Locate the cell with the specified text and output its [X, Y] center coordinate. 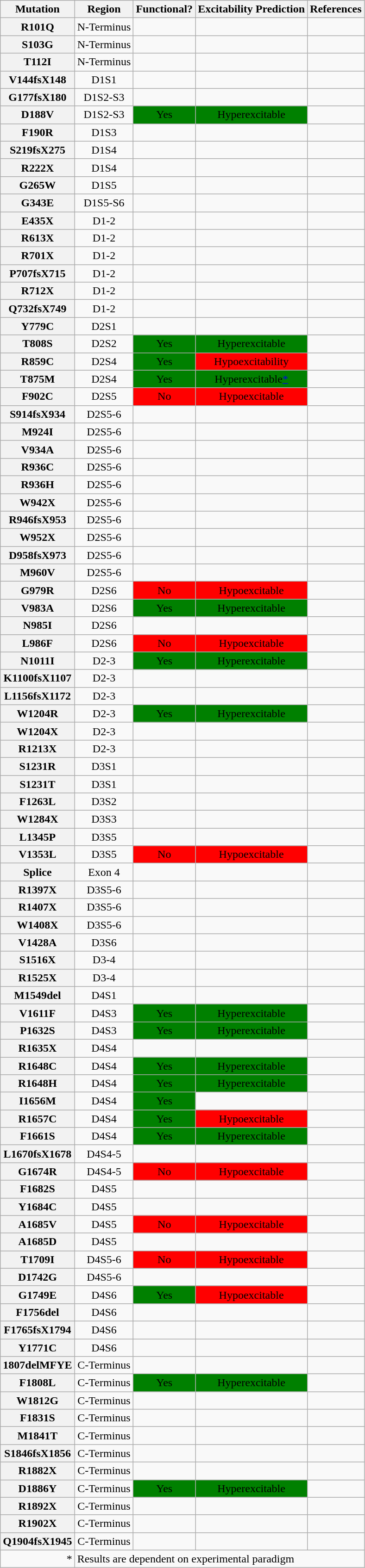
Hypoexcitability [252, 361]
V1611F [38, 1013]
R1648H [38, 1084]
D1S5-S6 [104, 203]
Hyperexcitable* [252, 379]
G343E [38, 203]
W942X [38, 502]
W1812G [38, 1401]
A1685V [38, 1224]
M924I [38, 432]
Results are dependent on experimental paradigm [220, 1559]
D3S6 [104, 942]
V144fsX148 [38, 80]
Y779C [38, 326]
Splice [38, 872]
1807delMFYE [38, 1365]
G979R [38, 590]
D2S2 [104, 344]
V1428A [38, 942]
S1231T [38, 784]
S1516X [38, 960]
R1902X [38, 1524]
Functional? [164, 9]
R936H [38, 484]
R712X [38, 291]
T1709I [38, 1259]
I1656M [38, 1101]
R1407X [38, 907]
G1749E [38, 1295]
Exon 4 [104, 872]
References [336, 9]
D188V [38, 115]
F902C [38, 397]
D1S3 [104, 132]
S914fsX934 [38, 414]
M1549del [38, 995]
D4S1 [104, 995]
G1674R [38, 1171]
R936C [38, 467]
F1808L [38, 1383]
D958fsX973 [38, 555]
D1S5 [104, 185]
R1397X [38, 890]
Region [104, 9]
R1213X [38, 749]
F190R [38, 132]
L1156fsX1172 [38, 696]
R222X [38, 167]
V934A [38, 449]
* [38, 1559]
V1353L [38, 855]
R1635X [38, 1048]
F1756del [38, 1312]
E435X [38, 221]
A1685D [38, 1242]
R1657C [38, 1119]
S1231R [38, 766]
S1846fsX1856 [38, 1453]
T808S [38, 344]
N985I [38, 626]
R613X [38, 238]
V983A [38, 608]
R101Q [38, 27]
M1841T [38, 1436]
F1682S [38, 1189]
F1831S [38, 1418]
G265W [38, 185]
R701X [38, 256]
D1742G [38, 1277]
D3S2 [104, 802]
R1648C [38, 1066]
W1204X [38, 731]
P707fsX715 [38, 273]
Excitability Prediction [252, 9]
T112I [38, 62]
R946fsX953 [38, 520]
D1S1 [104, 80]
P1632S [38, 1030]
F1765fsX1794 [38, 1330]
Y1684C [38, 1207]
F1263L [38, 802]
W1204R [38, 713]
D2S5 [104, 397]
L1670fsX1678 [38, 1154]
Q1904fsX1945 [38, 1541]
N1011I [38, 661]
Y1771C [38, 1348]
K1100fsX1107 [38, 678]
L1345P [38, 837]
Mutation [38, 9]
W952X [38, 538]
F1661S [38, 1136]
L986F [38, 643]
W1284X [38, 819]
W1408X [38, 925]
M960V [38, 573]
R859C [38, 361]
R1525X [38, 978]
R1892X [38, 1506]
S103G [38, 44]
Q732fsX749 [38, 309]
D3S3 [104, 819]
G177fsX180 [38, 97]
D1886Y [38, 1488]
R1882X [38, 1471]
T875M [38, 379]
D2S1 [104, 326]
S219fsX275 [38, 150]
